Determine the (X, Y) coordinate at the center of the cell enclosing the given text.  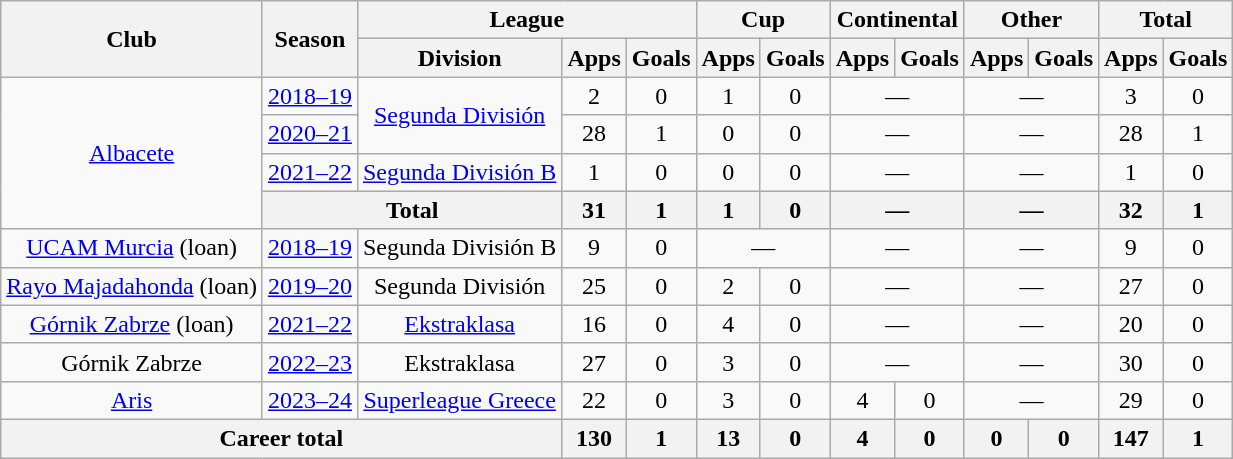
Aris (132, 400)
147 (1131, 438)
Club (132, 39)
2023–24 (310, 400)
16 (594, 324)
Superleague Greece (459, 400)
13 (728, 438)
Rayo Majadahonda (loan) (132, 286)
130 (594, 438)
29 (1131, 400)
Other (1031, 20)
Górnik Zabrze (loan) (132, 324)
League (526, 20)
Career total (282, 438)
20 (1131, 324)
Albacete (132, 153)
31 (594, 210)
Górnik Zabrze (132, 362)
Season (310, 39)
30 (1131, 362)
2020–21 (310, 134)
22 (594, 400)
Division (459, 58)
Continental (897, 20)
25 (594, 286)
32 (1131, 210)
2019–20 (310, 286)
2022–23 (310, 362)
Cup (763, 20)
UCAM Murcia (loan) (132, 248)
